Scan for the cell matching the given text and deliver its [x, y] coordinate at center. 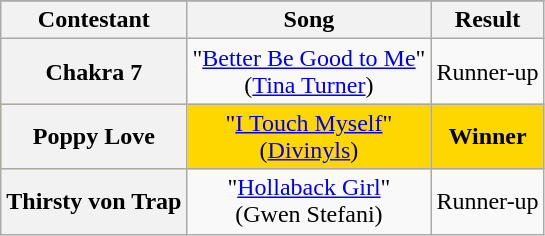
"Better Be Good to Me"(Tina Turner) [309, 72]
Poppy Love [94, 136]
Winner [488, 136]
"Hollaback Girl"(Gwen Stefani) [309, 202]
Song [309, 20]
Contestant [94, 20]
Result [488, 20]
Chakra 7 [94, 72]
"I Touch Myself"(Divinyls) [309, 136]
Thirsty von Trap [94, 202]
